Search for the cell housing the specified text and yield its (X, Y) center coordinate. 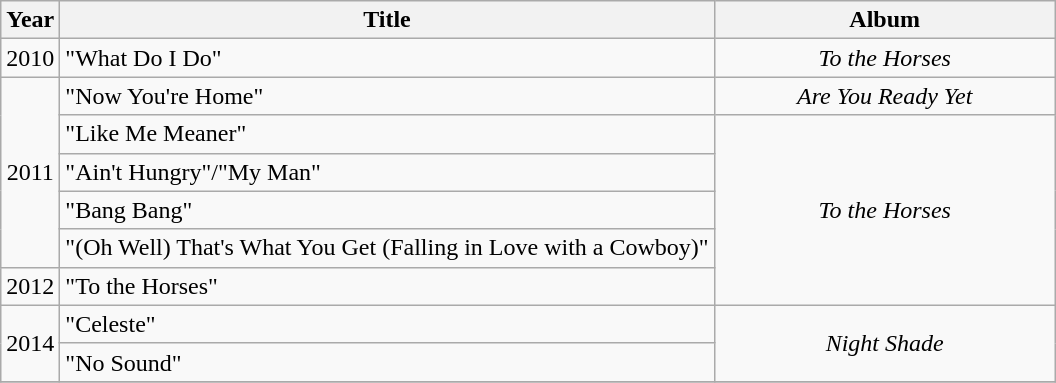
2010 (30, 58)
"Ain't Hungry"/"My Man" (387, 172)
"To the Horses" (387, 286)
"(Oh Well) That's What You Get (Falling in Love with a Cowboy)" (387, 248)
2012 (30, 286)
Album (884, 20)
Night Shade (884, 343)
Year (30, 20)
"Bang Bang" (387, 210)
2014 (30, 343)
"Like Me Meaner" (387, 134)
Title (387, 20)
2011 (30, 172)
"Now You're Home" (387, 96)
"Celeste" (387, 324)
"No Sound" (387, 362)
Are You Ready Yet (884, 96)
"What Do I Do" (387, 58)
